Output the [X, Y] coordinate of the center of the cell containing the given text.  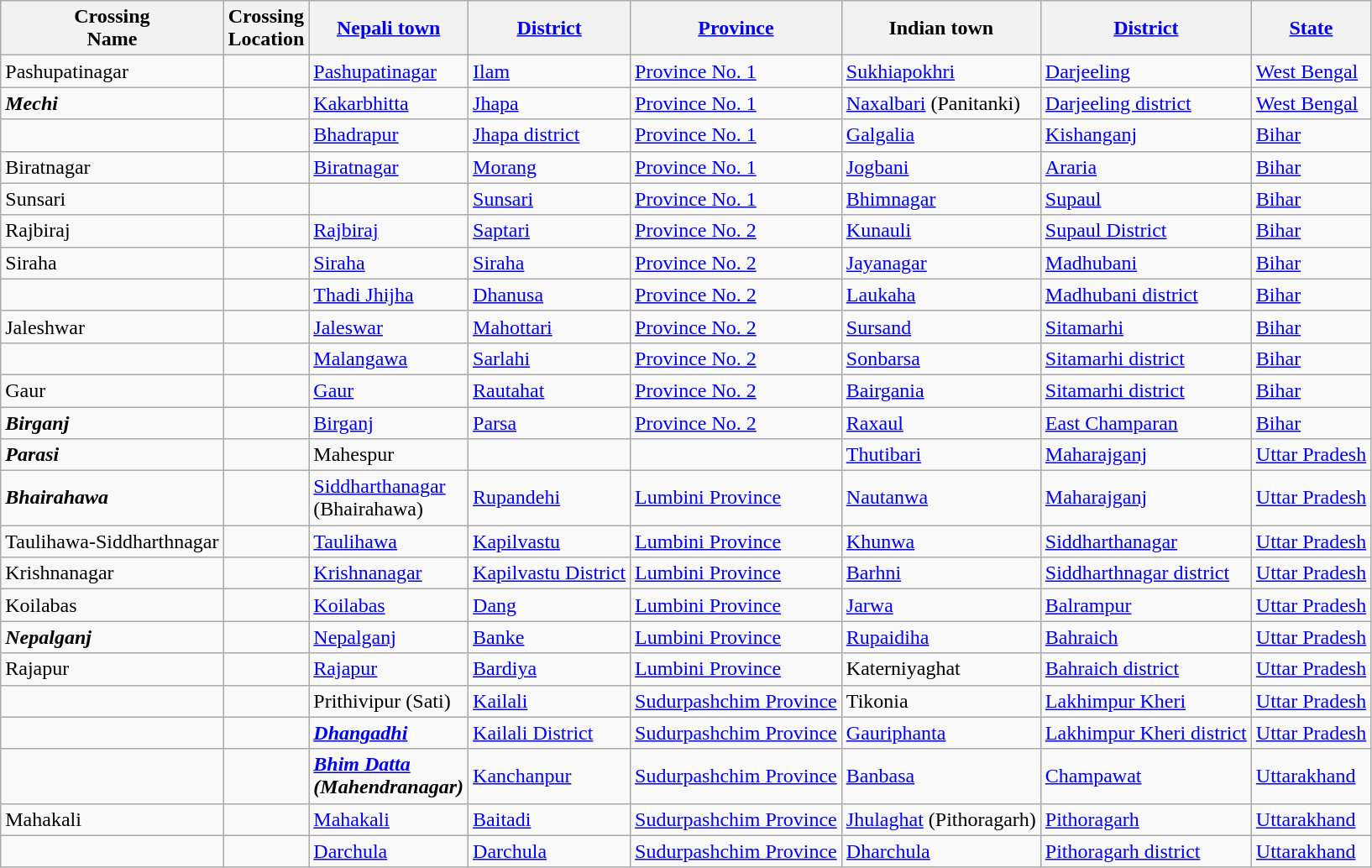
Supaul District [1145, 231]
Sukhiapokhri [940, 71]
Katerniyaghat [940, 669]
Tikonia [940, 701]
Bardiya [549, 669]
Dang [549, 605]
Laukaha [940, 295]
Jaleshwar [113, 327]
Thutibari [940, 455]
Taulihawa-Siddharthnagar [113, 541]
Nautanwa [940, 499]
Thadi Jhijha [389, 295]
Sonbarsa [940, 358]
Dhangadhi [389, 733]
Rupandehi [549, 499]
Bairgania [940, 390]
Lakhimpur Kheri district [1145, 733]
Jarwa [940, 605]
Morang [549, 167]
Mahottari [549, 327]
Dharchula [940, 851]
Bhadrapur [389, 135]
Kunauli [940, 231]
Kapilvastu [549, 541]
Banbasa [940, 776]
Sursand [940, 327]
Sarlahi [549, 358]
Siddharthanagar [1145, 541]
CrossingLocation [266, 29]
Mechi [113, 103]
Kakarbhitta [389, 103]
Naxalbari (Panitanki) [940, 103]
Siddharthanagar(Bhairahawa) [389, 499]
Pithoragarh [1145, 819]
Gauriphanta [940, 733]
Bhim Datta(Mahendranagar) [389, 776]
Pithoragarh district [1145, 851]
Banke [549, 637]
Kanchanpur [549, 776]
East Champaran [1145, 422]
Jogbani [940, 167]
Jhapa [549, 103]
Rupaidiha [940, 637]
Galgalia [940, 135]
Bahraich [1145, 637]
CrossingName [113, 29]
Parsa [549, 422]
Bahraich district [1145, 669]
Kapilvastu District [549, 573]
Madhubani district [1145, 295]
Bhairahawa [113, 499]
Jhulaghat (Pithoragarh) [940, 819]
Madhubani [1145, 263]
Siddharthnagar district [1145, 573]
Supaul [1145, 199]
Saptari [549, 231]
Malangawa [389, 358]
Sitamarhi [1145, 327]
Khunwa [940, 541]
Kishanganj [1145, 135]
Lakhimpur Kheri [1145, 701]
Raxaul [940, 422]
Rautahat [549, 390]
State [1311, 29]
Indian town [940, 29]
Jhapa district [549, 135]
Jayanagar [940, 263]
Ilam [549, 71]
Prithivipur (Sati) [389, 701]
Dhanusa [549, 295]
Darjeeling district [1145, 103]
Taulihawa [389, 541]
Barhni [940, 573]
Kailali District [549, 733]
Mahespur [389, 455]
Parasi [113, 455]
Baitadi [549, 819]
Province [736, 29]
Darjeeling [1145, 71]
Jaleswar [389, 327]
Champawat [1145, 776]
Balrampur [1145, 605]
Kailali [549, 701]
Araria [1145, 167]
Bhimnagar [940, 199]
Nepali town [389, 29]
